Output the [X, Y] coordinate of the center of the cell containing the given text.  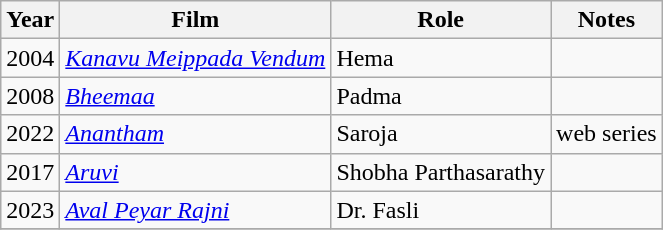
2008 [30, 96]
Padma [441, 96]
2017 [30, 172]
Dr. Fasli [441, 210]
Shobha Parthasarathy [441, 172]
Hema [441, 58]
2022 [30, 134]
Role [441, 20]
Aval Peyar Rajni [196, 210]
Year [30, 20]
Kanavu Meippada Vendum [196, 58]
Film [196, 20]
web series [607, 134]
Notes [607, 20]
Aruvi [196, 172]
Anantham [196, 134]
2004 [30, 58]
Bheemaa [196, 96]
2023 [30, 210]
Saroja [441, 134]
